From the cell containing the given text, extract its center point as [x, y] coordinate. 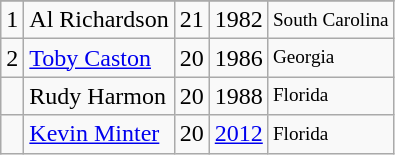
1988 [238, 96]
Toby Caston [99, 58]
Kevin Minter [99, 134]
2 [12, 58]
South Carolina [330, 20]
Al Richardson [99, 20]
1982 [238, 20]
Rudy Harmon [99, 96]
2012 [238, 134]
Georgia [330, 58]
1 [12, 20]
21 [192, 20]
1986 [238, 58]
